Return the [X, Y] coordinate for the center point of the cell that contains the specified text.  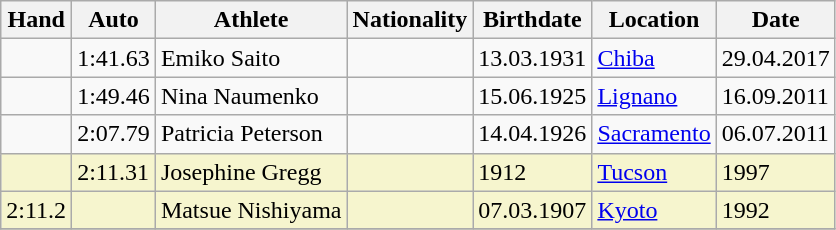
07.03.1907 [532, 210]
Auto [114, 20]
Hand [36, 20]
2:07.79 [114, 134]
1912 [532, 172]
1:49.46 [114, 96]
Tucson [654, 172]
13.03.1931 [532, 58]
Athlete [251, 20]
Patricia Peterson [251, 134]
Lignano [654, 96]
1:41.63 [114, 58]
Nina Naumenko [251, 96]
Date [776, 20]
Nationality [410, 20]
1997 [776, 172]
2:11.2 [36, 210]
29.04.2017 [776, 58]
Sacramento [654, 134]
Matsue Nishiyama [251, 210]
Emiko Saito [251, 58]
Location [654, 20]
14.04.1926 [532, 134]
Kyoto [654, 210]
Birthdate [532, 20]
15.06.1925 [532, 96]
2:11.31 [114, 172]
Chiba [654, 58]
1992 [776, 210]
Josephine Gregg [251, 172]
16.09.2011 [776, 96]
06.07.2011 [776, 134]
